Find where the given text appears and provide that cell's center as (X, Y) coordinate. 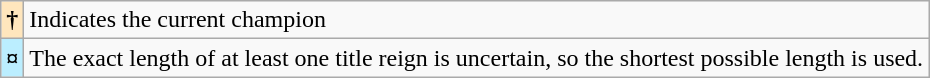
Indicates the current champion (476, 20)
¤ (12, 58)
† (12, 20)
The exact length of at least one title reign is uncertain, so the shortest possible length is used. (476, 58)
